Determine the [x, y] coordinate at the center of the cell enclosing the given text.  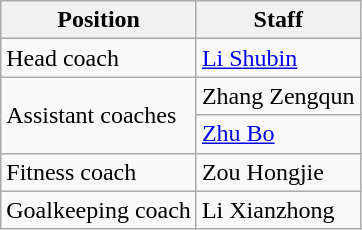
Zhu Bo [278, 134]
Head coach [99, 58]
Position [99, 20]
Goalkeeping coach [99, 210]
Zou Hongjie [278, 172]
Assistant coaches [99, 115]
Li Xianzhong [278, 210]
Fitness coach [99, 172]
Zhang Zengqun [278, 96]
Staff [278, 20]
Li Shubin [278, 58]
